Scan for the cell matching the given text and deliver its [x, y] coordinate at center. 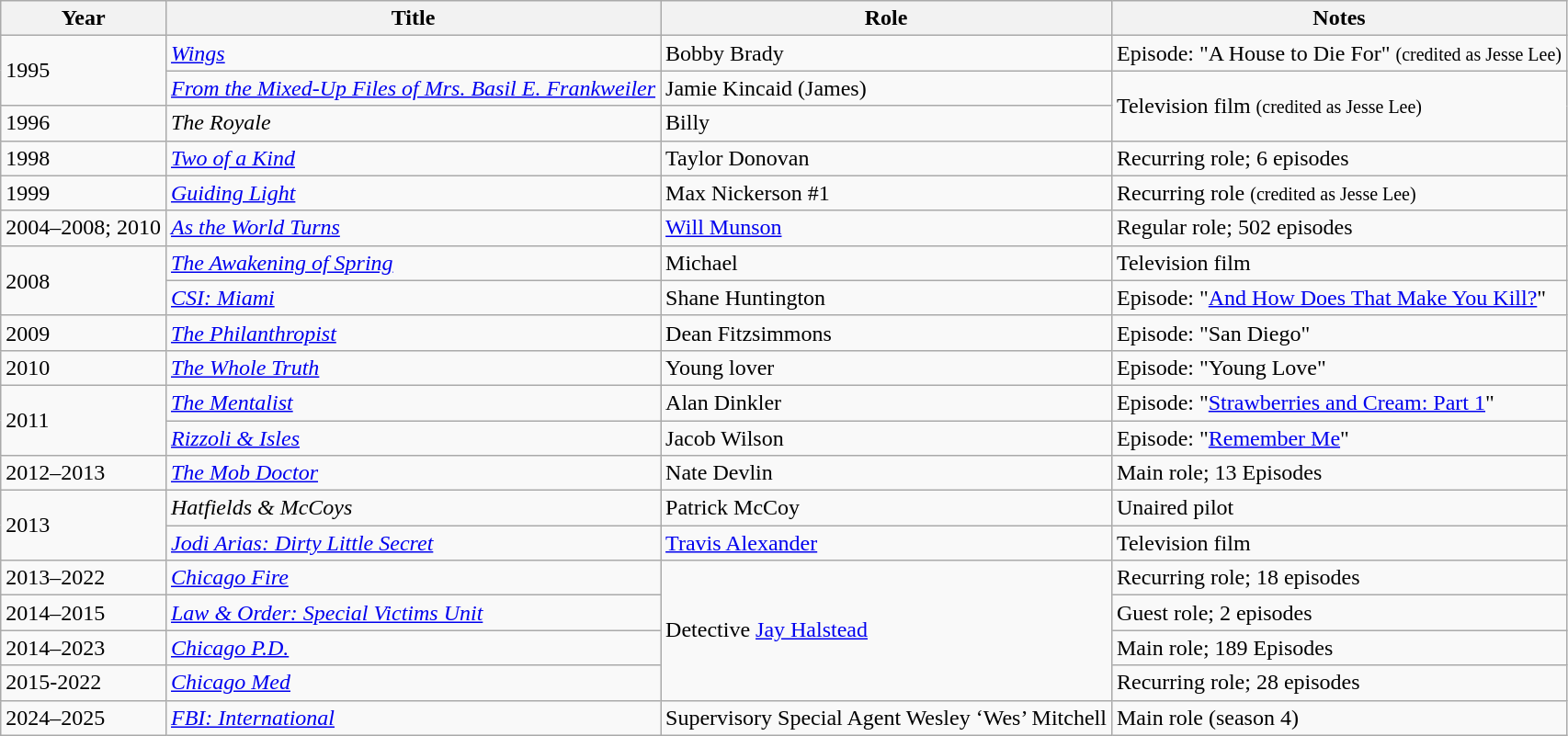
Episode: "Remember Me" [1338, 438]
Law & Order: Special Victims Unit [413, 613]
Rizzoli & Isles [413, 438]
Guiding Light [413, 193]
Recurring role; 28 episodes [1338, 683]
Regular role; 502 episodes [1338, 228]
Main role (season 4) [1338, 718]
2014–2015 [84, 613]
Will Munson [886, 228]
Television film (credited as Jesse Lee) [1338, 106]
1998 [84, 158]
Recurring role (credited as Jesse Lee) [1338, 193]
CSI: Miami [413, 298]
2013 [84, 526]
As the World Turns [413, 228]
Dean Fitzsimmons [886, 333]
2010 [84, 368]
Year [84, 18]
Chicago Med [413, 683]
Episode: "A House to Die For" (credited as Jesse Lee) [1338, 53]
From the Mixed-Up Files of Mrs. Basil E. Frankweiler [413, 88]
Notes [1338, 18]
2009 [84, 333]
Jamie Kincaid (James) [886, 88]
Jodi Arias: Dirty Little Secret [413, 543]
Billy [886, 123]
2015-2022 [84, 683]
The Royale [413, 123]
2013–2022 [84, 578]
Title [413, 18]
The Philanthropist [413, 333]
The Whole Truth [413, 368]
Episode: "San Diego" [1338, 333]
Wings [413, 53]
Detective Jay Halstead [886, 630]
Nate Devlin [886, 473]
Hatfields & McCoys [413, 508]
The Mentalist [413, 402]
Episode: "Strawberries and Cream: Part 1" [1338, 402]
Guest role; 2 episodes [1338, 613]
Alan Dinkler [886, 402]
2012–2013 [84, 473]
Travis Alexander [886, 543]
The Awakening of Spring [413, 263]
2011 [84, 420]
Role [886, 18]
2008 [84, 280]
Recurring role; 18 episodes [1338, 578]
Main role; 13 Episodes [1338, 473]
Recurring role; 6 episodes [1338, 158]
The Mob Doctor [413, 473]
Episode: "Young Love" [1338, 368]
Chicago P.D. [413, 648]
Chicago Fire [413, 578]
Unaired pilot [1338, 508]
1999 [84, 193]
2014–2023 [84, 648]
Michael [886, 263]
Jacob Wilson [886, 438]
FBI: International [413, 718]
Episode: "And How Does That Make You Kill?" [1338, 298]
Max Nickerson #1 [886, 193]
1996 [84, 123]
Taylor Donovan [886, 158]
2004–2008; 2010 [84, 228]
Two of a Kind [413, 158]
1995 [84, 71]
Patrick McCoy [886, 508]
Shane Huntington [886, 298]
Supervisory Special Agent Wesley ‘Wes’ Mitchell [886, 718]
2024–2025 [84, 718]
Young lover [886, 368]
Bobby Brady [886, 53]
Main role; 189 Episodes [1338, 648]
